Identify which cell holds the provided text, then report its [x, y] central coordinate. 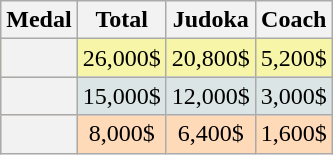
Judoka [210, 20]
6,400$ [210, 134]
5,200$ [294, 58]
Medal [39, 20]
8,000$ [122, 134]
26,000$ [122, 58]
15,000$ [122, 96]
Total [122, 20]
3,000$ [294, 96]
12,000$ [210, 96]
Coach [294, 20]
1,600$ [294, 134]
20,800$ [210, 58]
